Provide the (X, Y) coordinate of the cell's center where the given text is located.  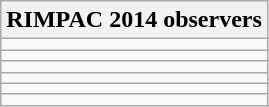
RIMPAC 2014 observers (134, 20)
